Output the [x, y] coordinate of the center of the cell containing the given text.  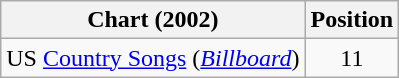
Chart (2002) [153, 20]
US Country Songs (Billboard) [153, 58]
11 [352, 58]
Position [352, 20]
